Find where the given text appears and provide that cell's center as [x, y] coordinate. 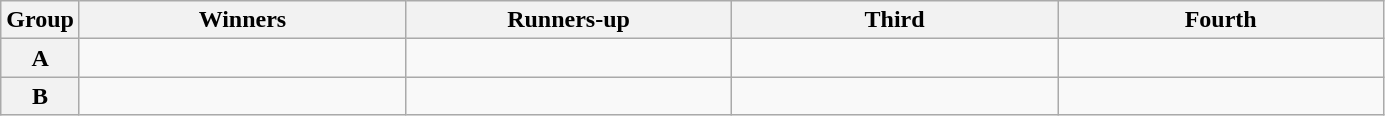
Third [895, 20]
Runners-up [568, 20]
Winners [242, 20]
Fourth [1221, 20]
B [40, 96]
A [40, 58]
Group [40, 20]
